Find where the given text appears and provide that cell's center as (X, Y) coordinate. 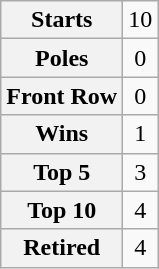
Poles (62, 58)
Top 5 (62, 172)
Front Row (62, 96)
Retired (62, 248)
1 (140, 134)
3 (140, 172)
Wins (62, 134)
10 (140, 20)
Starts (62, 20)
Top 10 (62, 210)
